Provide the [x, y] coordinate of the cell's center where the given text is located.  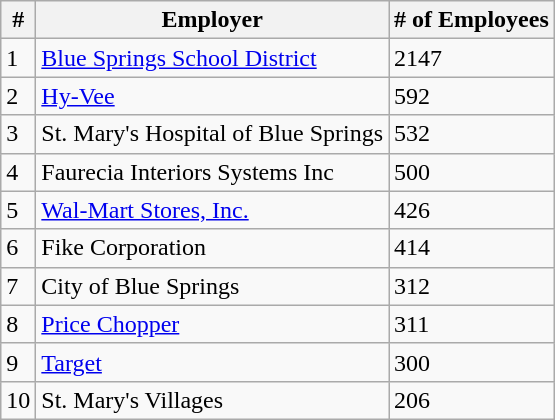
312 [472, 286]
4 [18, 172]
Price Chopper [212, 324]
300 [472, 362]
7 [18, 286]
592 [472, 96]
Faurecia Interiors Systems Inc [212, 172]
3 [18, 134]
206 [472, 400]
10 [18, 400]
500 [472, 172]
2147 [472, 58]
Employer [212, 20]
6 [18, 248]
City of Blue Springs [212, 286]
426 [472, 210]
Hy-Vee [212, 96]
Blue Springs School District [212, 58]
Wal-Mart Stores, Inc. [212, 210]
Target [212, 362]
# [18, 20]
311 [472, 324]
St. Mary's Hospital of Blue Springs [212, 134]
Fike Corporation [212, 248]
1 [18, 58]
St. Mary's Villages [212, 400]
2 [18, 96]
8 [18, 324]
5 [18, 210]
# of Employees [472, 20]
9 [18, 362]
532 [472, 134]
414 [472, 248]
